Output the (x, y) coordinate of the center of the cell containing the given text.  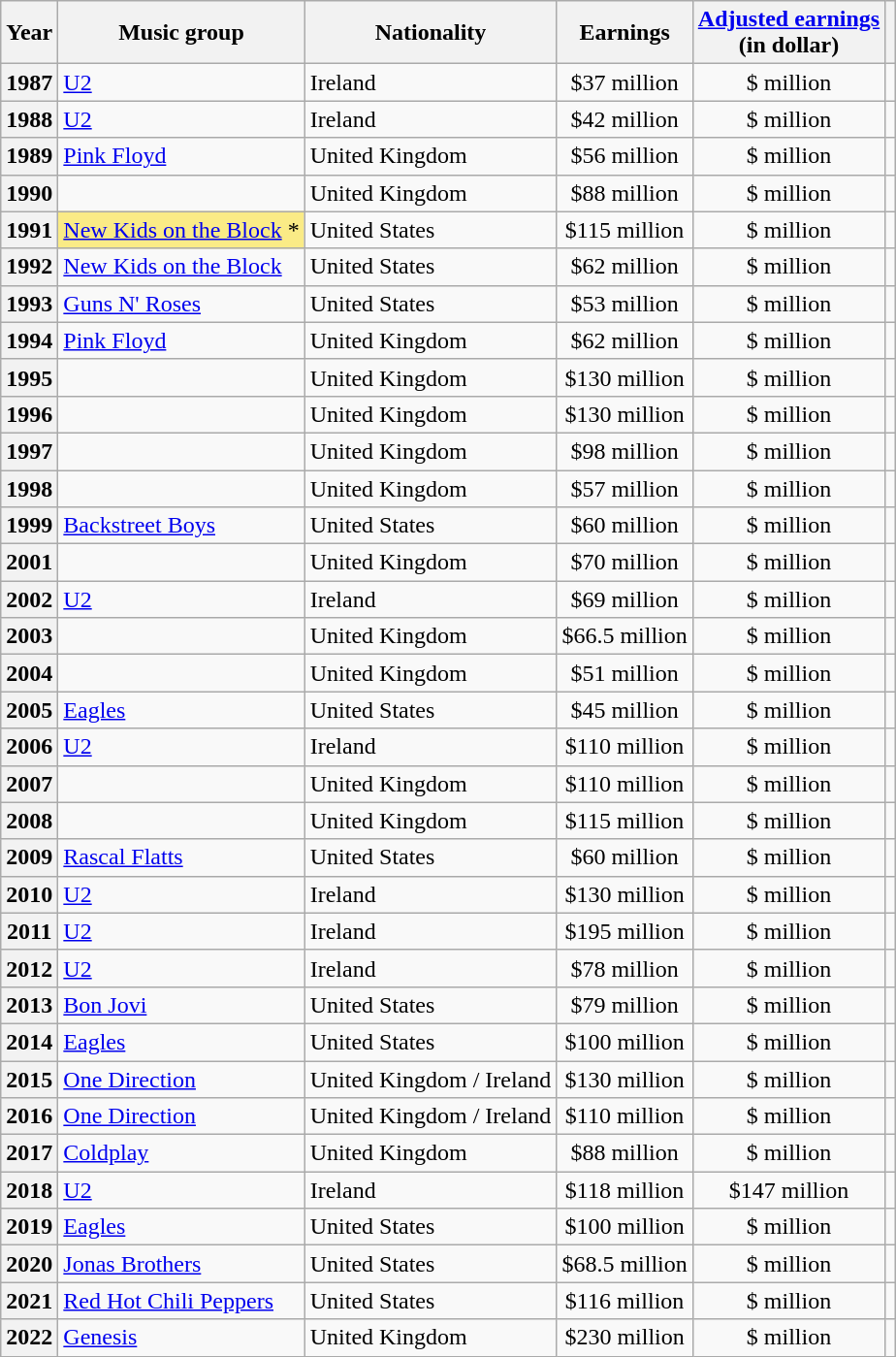
Backstreet Boys (181, 526)
$118 million (624, 1190)
$42 million (624, 119)
2004 (29, 673)
1995 (29, 377)
2014 (29, 1042)
2011 (29, 931)
1988 (29, 119)
Adjusted earnings(in dollar) (788, 33)
Guns N' Roses (181, 304)
2003 (29, 636)
1997 (29, 451)
$195 million (624, 931)
1991 (29, 230)
1998 (29, 488)
$51 million (624, 673)
$79 million (624, 1005)
$69 million (624, 599)
$57 million (624, 488)
$53 million (624, 304)
2013 (29, 1005)
2022 (29, 1338)
Coldplay (181, 1153)
$66.5 million (624, 636)
Red Hot Chili Peppers (181, 1301)
2015 (29, 1080)
$98 million (624, 451)
2001 (29, 563)
1992 (29, 267)
1990 (29, 193)
Music group (181, 33)
2006 (29, 747)
New Kids on the Block (181, 267)
$70 million (624, 563)
Bon Jovi (181, 1005)
1994 (29, 340)
1987 (29, 82)
2016 (29, 1116)
2018 (29, 1190)
2017 (29, 1153)
$116 million (624, 1301)
1993 (29, 304)
2009 (29, 857)
2019 (29, 1227)
2005 (29, 710)
1989 (29, 156)
Earnings (624, 33)
1996 (29, 414)
$45 million (624, 710)
$78 million (624, 968)
2010 (29, 894)
$230 million (624, 1338)
2007 (29, 784)
2021 (29, 1301)
New Kids on the Block * (181, 230)
Year (29, 33)
2002 (29, 599)
2008 (29, 821)
$147 million (788, 1190)
$56 million (624, 156)
Jonas Brothers (181, 1264)
2020 (29, 1264)
$68.5 million (624, 1264)
Genesis (181, 1338)
1999 (29, 526)
Nationality (431, 33)
Rascal Flatts (181, 857)
$37 million (624, 82)
2012 (29, 968)
